Identify which cell holds the provided text, then report its (X, Y) central coordinate. 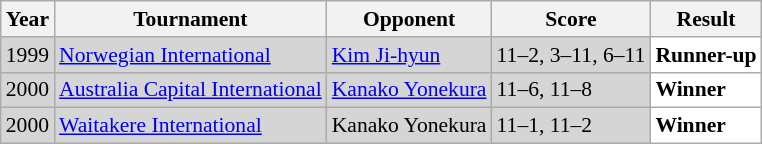
11–6, 11–8 (572, 90)
Runner-up (706, 55)
Kim Ji-hyun (410, 55)
Tournament (190, 19)
Score (572, 19)
Waitakere International (190, 126)
Result (706, 19)
1999 (28, 55)
Australia Capital International (190, 90)
Norwegian International (190, 55)
11–2, 3–11, 6–11 (572, 55)
11–1, 11–2 (572, 126)
Year (28, 19)
Opponent (410, 19)
